Find where the given text appears and provide that cell's center as (X, Y) coordinate. 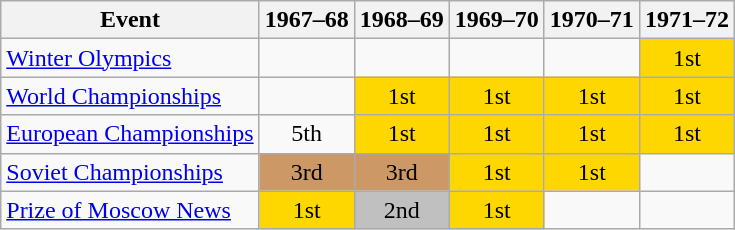
1969–70 (496, 20)
1970–71 (592, 20)
Event (130, 20)
1967–68 (306, 20)
5th (306, 134)
Soviet Championships (130, 172)
2nd (402, 210)
European Championships (130, 134)
1968–69 (402, 20)
Prize of Moscow News (130, 210)
1971–72 (686, 20)
Winter Olympics (130, 58)
World Championships (130, 96)
